Search for the cell housing the specified text and yield its (X, Y) center coordinate. 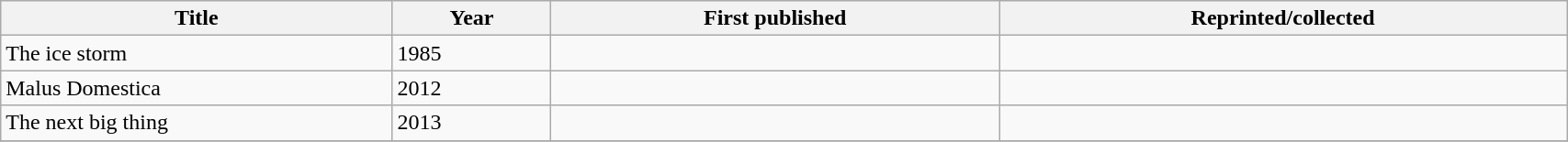
Title (197, 18)
Malus Domestica (197, 88)
The next big thing (197, 123)
The ice storm (197, 53)
First published (775, 18)
2012 (472, 88)
Reprinted/collected (1283, 18)
Year (472, 18)
2013 (472, 123)
1985 (472, 53)
